Detect which cell encompasses the target text, then output its (X, Y) center coordinate. 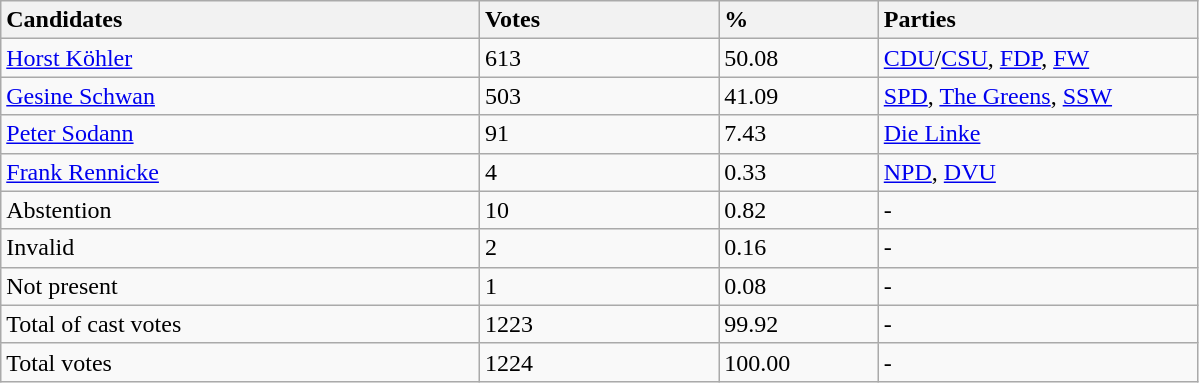
Candidates (240, 20)
Die Linke (1038, 134)
503 (598, 96)
Total of cast votes (240, 324)
99.92 (799, 324)
SPD, The Greens, SSW (1038, 96)
50.08 (799, 58)
Gesine Schwan (240, 96)
0.33 (799, 172)
CDU/CSU, FDP, FW (1038, 58)
Frank Rennicke (240, 172)
4 (598, 172)
Not present (240, 286)
0.08 (799, 286)
1224 (598, 362)
Invalid (240, 248)
NPD, DVU (1038, 172)
% (799, 20)
Peter Sodann (240, 134)
Parties (1038, 20)
41.09 (799, 96)
100.00 (799, 362)
2 (598, 248)
10 (598, 210)
Abstention (240, 210)
7.43 (799, 134)
0.16 (799, 248)
1223 (598, 324)
0.82 (799, 210)
613 (598, 58)
1 (598, 286)
Horst Köhler (240, 58)
Votes (598, 20)
91 (598, 134)
Total votes (240, 362)
